Detect which cell encompasses the target text, then output its (x, y) center coordinate. 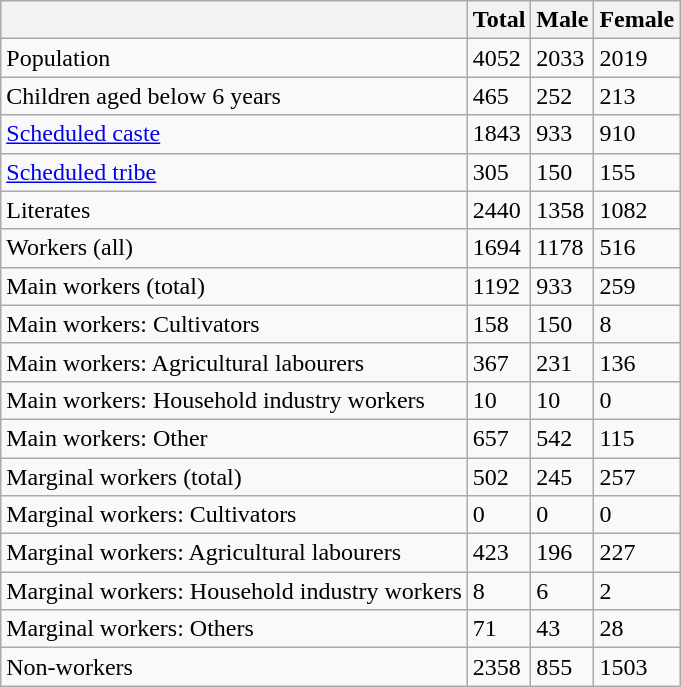
910 (637, 134)
657 (499, 438)
423 (499, 553)
Marginal workers: Agricultural labourers (234, 553)
Literates (234, 210)
Marginal workers: Household industry workers (234, 591)
245 (562, 477)
2033 (562, 58)
2358 (499, 667)
227 (637, 553)
43 (562, 629)
136 (637, 362)
115 (637, 438)
257 (637, 477)
4052 (499, 58)
259 (637, 286)
Main workers (total) (234, 286)
465 (499, 96)
Population (234, 58)
252 (562, 96)
Main workers: Household industry workers (234, 400)
Children aged below 6 years (234, 96)
Female (637, 20)
1843 (499, 134)
71 (499, 629)
1503 (637, 667)
2 (637, 591)
305 (499, 172)
367 (499, 362)
2019 (637, 58)
1358 (562, 210)
855 (562, 667)
155 (637, 172)
196 (562, 553)
Scheduled tribe (234, 172)
213 (637, 96)
2440 (499, 210)
Marginal workers: Cultivators (234, 515)
1694 (499, 248)
502 (499, 477)
542 (562, 438)
Main workers: Other (234, 438)
Total (499, 20)
516 (637, 248)
6 (562, 591)
1192 (499, 286)
Male (562, 20)
Main workers: Cultivators (234, 324)
Workers (all) (234, 248)
158 (499, 324)
Marginal workers: Others (234, 629)
231 (562, 362)
1082 (637, 210)
Scheduled caste (234, 134)
Non-workers (234, 667)
Marginal workers (total) (234, 477)
Main workers: Agricultural labourers (234, 362)
28 (637, 629)
1178 (562, 248)
